Locate the cell with the specified text and output its (X, Y) center coordinate. 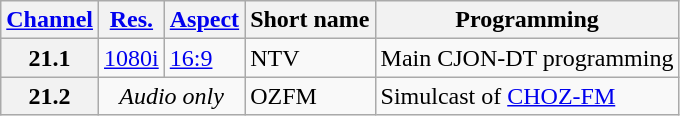
NTV (310, 58)
21.2 (50, 96)
Channel (50, 20)
Simulcast of CHOZ-FM (527, 96)
1080i (132, 58)
Short name (310, 20)
16:9 (204, 58)
Audio only (172, 96)
Aspect (204, 20)
OZFM (310, 96)
21.1 (50, 58)
Res. (132, 20)
Main CJON-DT programming (527, 58)
Programming (527, 20)
